Scan for the cell matching the given text and deliver its [X, Y] coordinate at center. 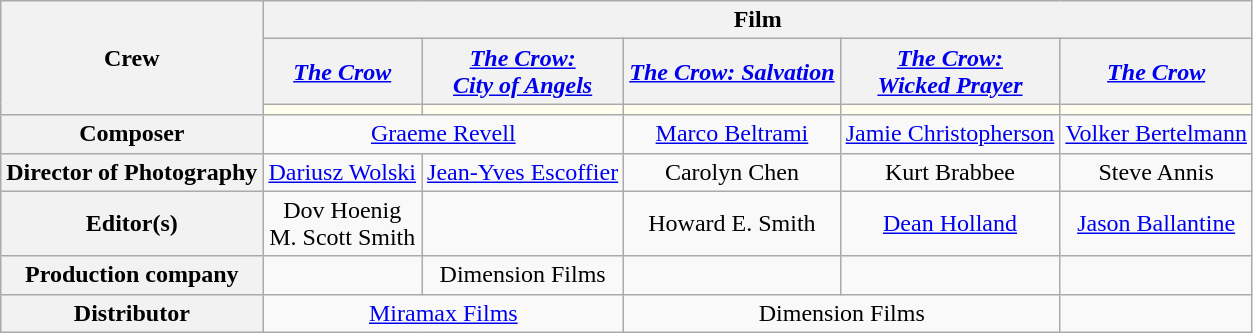
Production company [132, 275]
Marco Beltrami [732, 134]
Jamie Christopherson [950, 134]
Jean-Yves Escoffier [523, 172]
Jason Ballantine [1156, 224]
Steve Annis [1156, 172]
Dariusz Wolski [342, 172]
Miramax Films [444, 313]
Dov Hoenig M. Scott Smith [342, 224]
The Crow: City of Angels [523, 72]
Graeme Revell [444, 134]
Editor(s) [132, 224]
The Crow: Wicked Prayer [950, 72]
Film [758, 20]
Director of Photography [132, 172]
Kurt Brabbee [950, 172]
The Crow: Salvation [732, 72]
Composer [132, 134]
Crew [132, 58]
Carolyn Chen [732, 172]
Dean Holland [950, 224]
Distributor [132, 313]
Howard E. Smith [732, 224]
Volker Bertelmann [1156, 134]
